Search for the cell housing the specified text and yield its [X, Y] center coordinate. 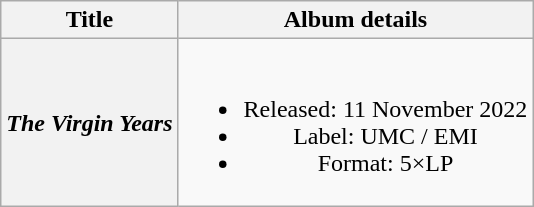
Title [90, 20]
Album details [356, 20]
Released: 11 November 2022Label: UMC / EMIFormat: 5×LP [356, 122]
The Virgin Years [90, 122]
